Extract the [X, Y] coordinate from the center of the cell holding the provided text.  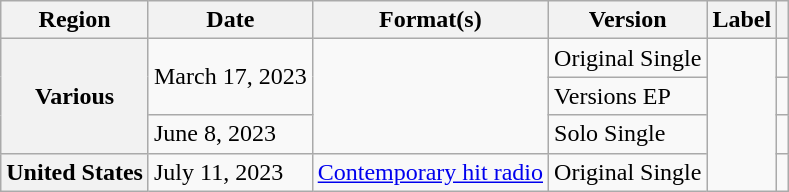
Date [230, 20]
United States [75, 172]
Version [628, 20]
Solo Single [628, 134]
March 17, 2023 [230, 77]
July 11, 2023 [230, 172]
Various [75, 96]
June 8, 2023 [230, 134]
Region [75, 20]
Versions EP [628, 96]
Label [742, 20]
Contemporary hit radio [430, 172]
Format(s) [430, 20]
